Provide the [x, y] coordinate of the cell's center where the given text is located.  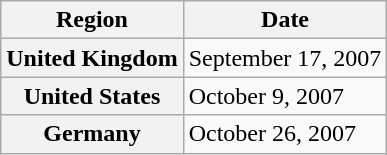
Germany [92, 134]
Date [285, 20]
October 9, 2007 [285, 96]
United States [92, 96]
October 26, 2007 [285, 134]
Region [92, 20]
United Kingdom [92, 58]
September 17, 2007 [285, 58]
